From the cell containing the given text, extract its center point as [X, Y] coordinate. 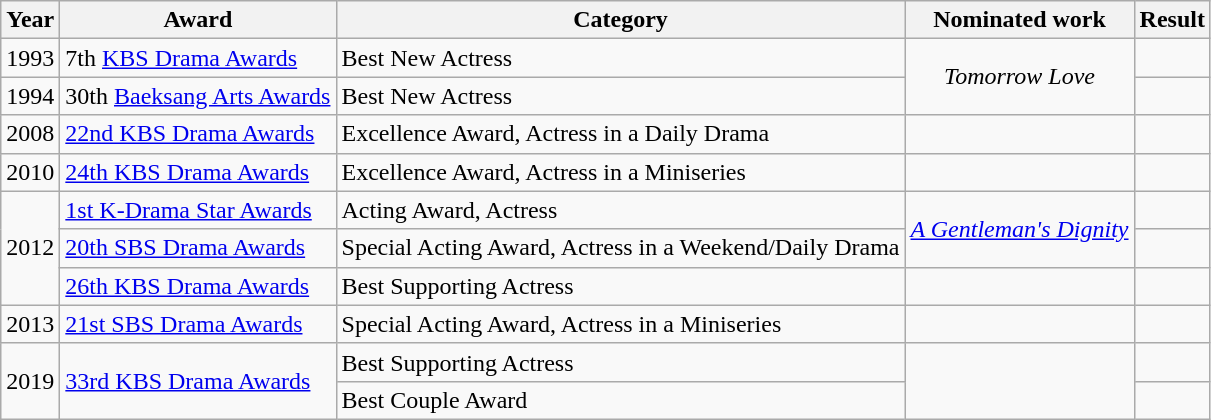
Special Acting Award, Actress in a Miniseries [620, 324]
1993 [30, 58]
A Gentleman's Dignity [1020, 229]
Award [198, 20]
7th KBS Drama Awards [198, 58]
2013 [30, 324]
Special Acting Award, Actress in a Weekend/Daily Drama [620, 248]
1994 [30, 96]
24th KBS Drama Awards [198, 172]
Tomorrow Love [1020, 77]
2012 [30, 248]
33rd KBS Drama Awards [198, 381]
2010 [30, 172]
2008 [30, 134]
21st SBS Drama Awards [198, 324]
Best Couple Award [620, 400]
30th Baeksang Arts Awards [198, 96]
Excellence Award, Actress in a Daily Drama [620, 134]
Year [30, 20]
Nominated work [1020, 20]
Category [620, 20]
Acting Award, Actress [620, 210]
2019 [30, 381]
Excellence Award, Actress in a Miniseries [620, 172]
26th KBS Drama Awards [198, 286]
Result [1172, 20]
22nd KBS Drama Awards [198, 134]
1st K-Drama Star Awards [198, 210]
20th SBS Drama Awards [198, 248]
